Identify which cell holds the provided text, then report its (x, y) central coordinate. 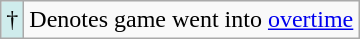
Denotes game went into overtime (192, 20)
† (12, 20)
